Locate the cell with the specified text and output its [x, y] center coordinate. 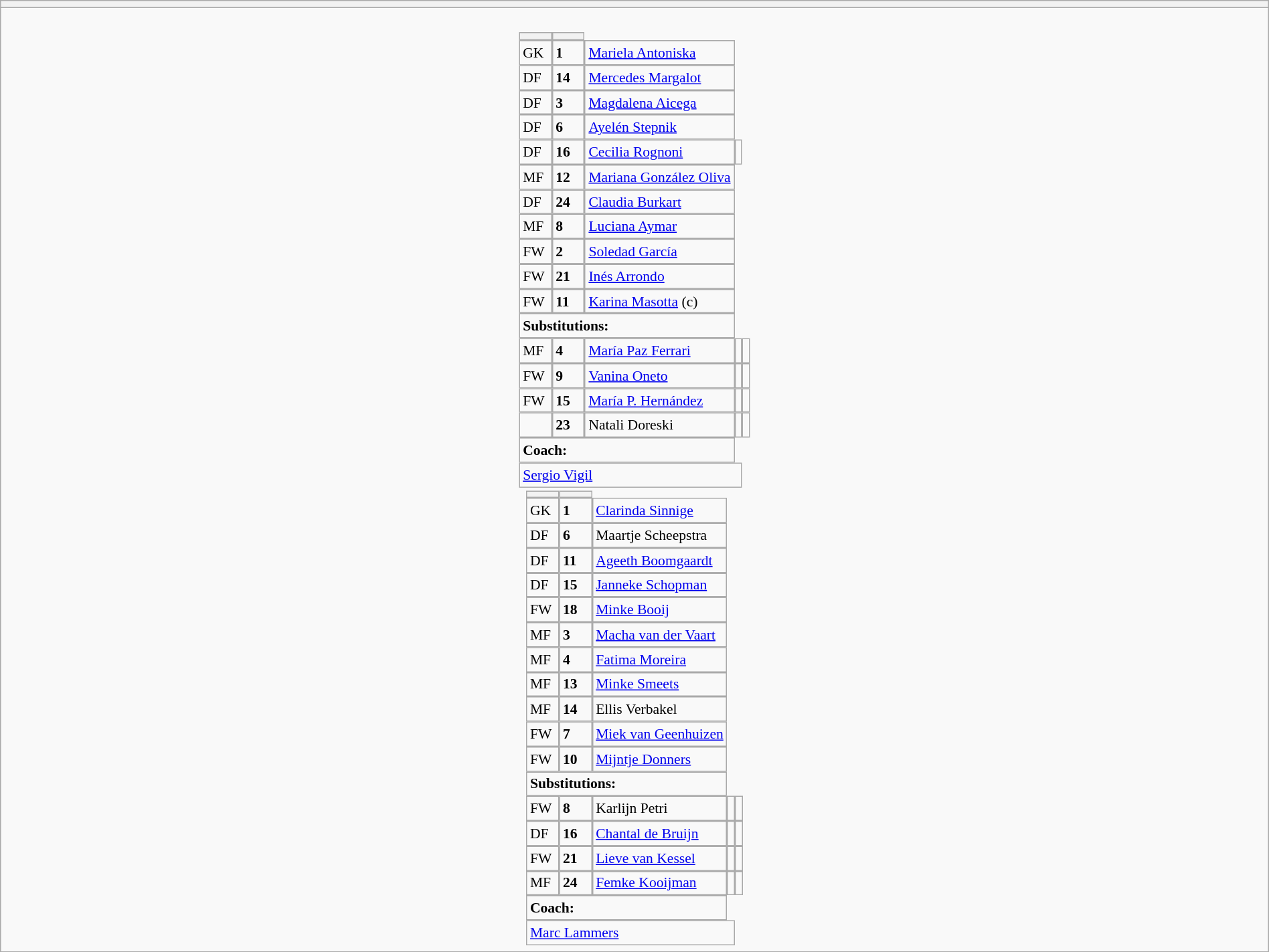
7 [576, 735]
2 [568, 252]
Miek van Geenhuizen [659, 735]
Soledad García [660, 252]
Mariana González Oliva [660, 177]
Cecilia Rognoni [660, 153]
Karina Masotta (c) [660, 301]
María Paz Ferrari [660, 351]
Ellis Verbakel [659, 709]
18 [576, 610]
Inés Arrondo [660, 276]
Sergio Vigil [630, 475]
Macha van der Vaart [659, 634]
12 [568, 177]
Femke Kooijman [659, 883]
13 [576, 684]
Minke Smeets [659, 684]
Mariela Antoniska [660, 52]
Fatima Moreira [659, 660]
Ageeth Boomgaardt [659, 561]
Ayelén Stepnik [660, 127]
Chantal de Bruijn [659, 834]
Magdalena Aicega [660, 103]
Karlijn Petri [659, 808]
Mercedes Margalot [660, 78]
Maartje Scheepstra [659, 535]
Mijntje Donners [659, 759]
9 [568, 376]
Vanina Oneto [660, 376]
Clarinda Sinnige [659, 510]
Natali Doreski [660, 425]
Lieve van Kessel [659, 858]
23 [568, 425]
Claudia Burkart [660, 202]
Marc Lammers [630, 933]
Minke Booij [659, 610]
María P. Hernández [660, 400]
10 [576, 759]
Luciana Aymar [660, 226]
Janneke Schopman [659, 585]
